Extract the (x, y) coordinate from the center of the cell holding the provided text.  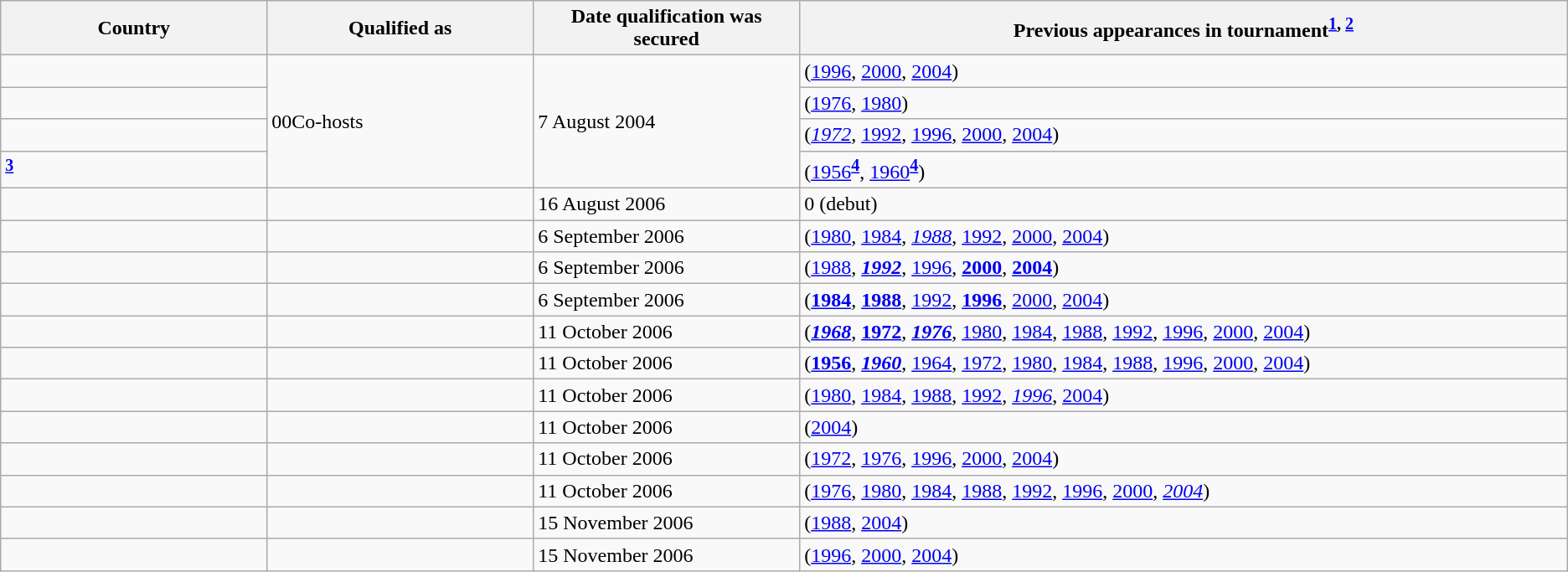
(1988, 1992, 1996, 2000, 2004) (1184, 268)
(1988, 2004) (1184, 523)
(1972, 1992, 1996, 2000, 2004) (1184, 135)
(1976, 1980, 1984, 1988, 1992, 1996, 2000, 2004) (1184, 491)
00Co-hosts (400, 122)
(19564, 19604) (1184, 169)
(1956, 1960, 1964, 1972, 1980, 1984, 1988, 1996, 2000, 2004) (1184, 363)
(1984, 1988, 1992, 1996, 2000, 2004) (1184, 300)
(1968, 1972, 1976, 1980, 1984, 1988, 1992, 1996, 2000, 2004) (1184, 332)
Previous appearances in tournament1, 2 (1184, 28)
7 August 2004 (667, 122)
(1980, 1984, 1988, 1992, 1996, 2004) (1184, 395)
(1976, 1980) (1184, 103)
(1980, 1984, 1988, 1992, 2000, 2004) (1184, 236)
Qualified as (400, 28)
Date qualification was secured (667, 28)
(1972, 1976, 1996, 2000, 2004) (1184, 459)
3 (134, 169)
0 (debut) (1184, 204)
(2004) (1184, 427)
Country (134, 28)
16 August 2006 (667, 204)
